Output the [x, y] coordinate of the center of the cell containing the given text.  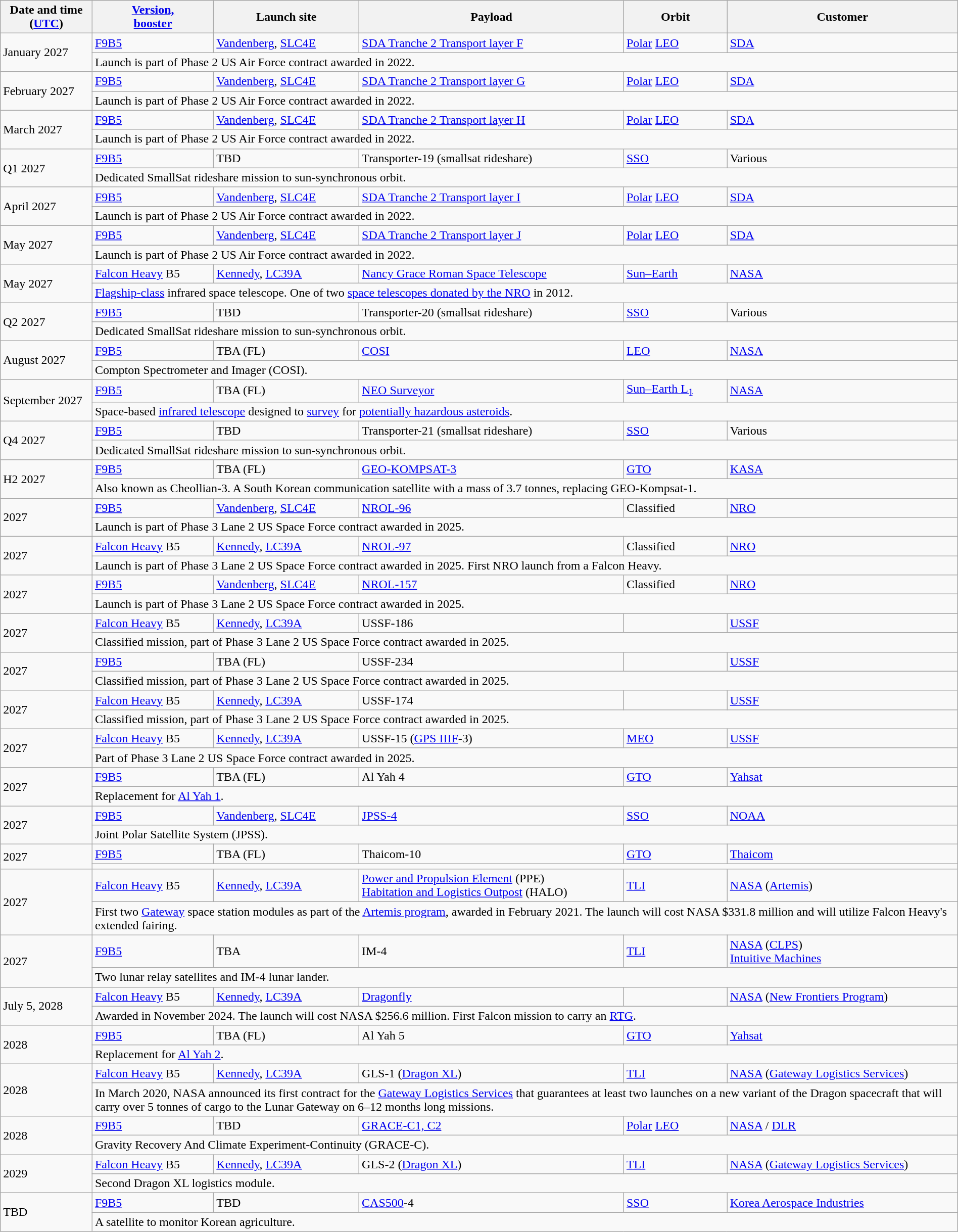
Two lunar relay satellites and IM-4 lunar lander. [524, 977]
Al Yah 5 [492, 1035]
USSF-15 (GPS IIIF-3) [492, 738]
Also known as Cheollian-3. A South Korean communication satellite with a mass of 3.7 tonnes, replacing GEO-Kompsat-1. [524, 489]
January 2027 [46, 53]
LEO [675, 351]
KASA [842, 469]
Sun–Earth [675, 274]
NASA (CLPS)Intuitive Machines [842, 951]
GRACE-C1, C2 [492, 1125]
USSF-234 [492, 661]
Q2 2027 [46, 322]
Version,booster [153, 17]
COSI [492, 351]
Transporter-19 (smallsat rideshare) [492, 158]
Gravity Recovery And Climate Experiment-Continuity (GRACE-C). [524, 1145]
Launch is part of Phase 3 Lane 2 US Space Force contract awarded in 2025. First NRO launch from a Falcon Heavy. [524, 565]
NOAA [842, 816]
Orbit [675, 17]
USSF-174 [492, 700]
SDA Tranche 2 Transport layer H [492, 120]
SDA Tranche 2 Transport layer G [492, 81]
Q4 2027 [46, 440]
JPSS-4 [492, 816]
Payload [492, 17]
Transporter-20 (smallsat rideshare) [492, 312]
MEO [675, 738]
Dragonfly [492, 997]
Date and time (UTC) [46, 17]
Replacement for Al Yah 1. [524, 796]
Customer [842, 17]
Thaicom-10 [492, 854]
NROL-97 [492, 546]
Nancy Grace Roman Space Telescope [492, 274]
Flagship-class infrared space telescope. One of two space telescopes donated by the NRO in 2012. [524, 293]
February 2027 [46, 91]
GLS-2 (Dragon XL) [492, 1164]
Space-based infrared telescope designed to survey for potentially hazardous asteroids. [524, 411]
IM-4 [492, 951]
NASA (New Frontiers Program) [842, 997]
Replacement for Al Yah 2. [524, 1054]
Power and Propulsion Element (PPE)Habitation and Logistics Outpost (HALO) [492, 885]
Awarded in November 2024. The launch will cost NASA $256.6 million. First Falcon mission to carry an RTG. [524, 1016]
Q1 2027 [46, 168]
Sun–Earth L1 [675, 391]
Transporter-21 (smallsat rideshare) [492, 431]
Second Dragon XL logistics module. [524, 1183]
A satellite to monitor Korean agriculture. [524, 1222]
Part of Phase 3 Lane 2 US Space Force contract awarded in 2025. [524, 757]
August 2027 [46, 360]
NASA (Artemis) [842, 885]
TBA [286, 951]
2029 [46, 1174]
GEO-KOMPSAT-3 [492, 469]
USSF-186 [492, 623]
Launch site [286, 17]
SDA Tranche 2 Transport layer F [492, 43]
NEO Surveyor [492, 391]
CAS500-4 [492, 1203]
NASA / DLR [842, 1125]
SDA Tranche 2 Transport layer J [492, 235]
SDA Tranche 2 Transport layer I [492, 197]
September 2027 [46, 400]
April 2027 [46, 206]
NROL-96 [492, 508]
Thaicom [842, 854]
March 2027 [46, 129]
H2 2027 [46, 479]
NROL-157 [492, 585]
Korea Aerospace Industries [842, 1203]
Joint Polar Satellite System (JPSS). [524, 835]
Al Yah 4 [492, 777]
Compton Spectrometer and Imager (COSI). [524, 370]
July 5, 2028 [46, 1006]
GLS-1 (Dragon XL) [492, 1073]
